From the cell containing the given text, extract its center point as [X, Y] coordinate. 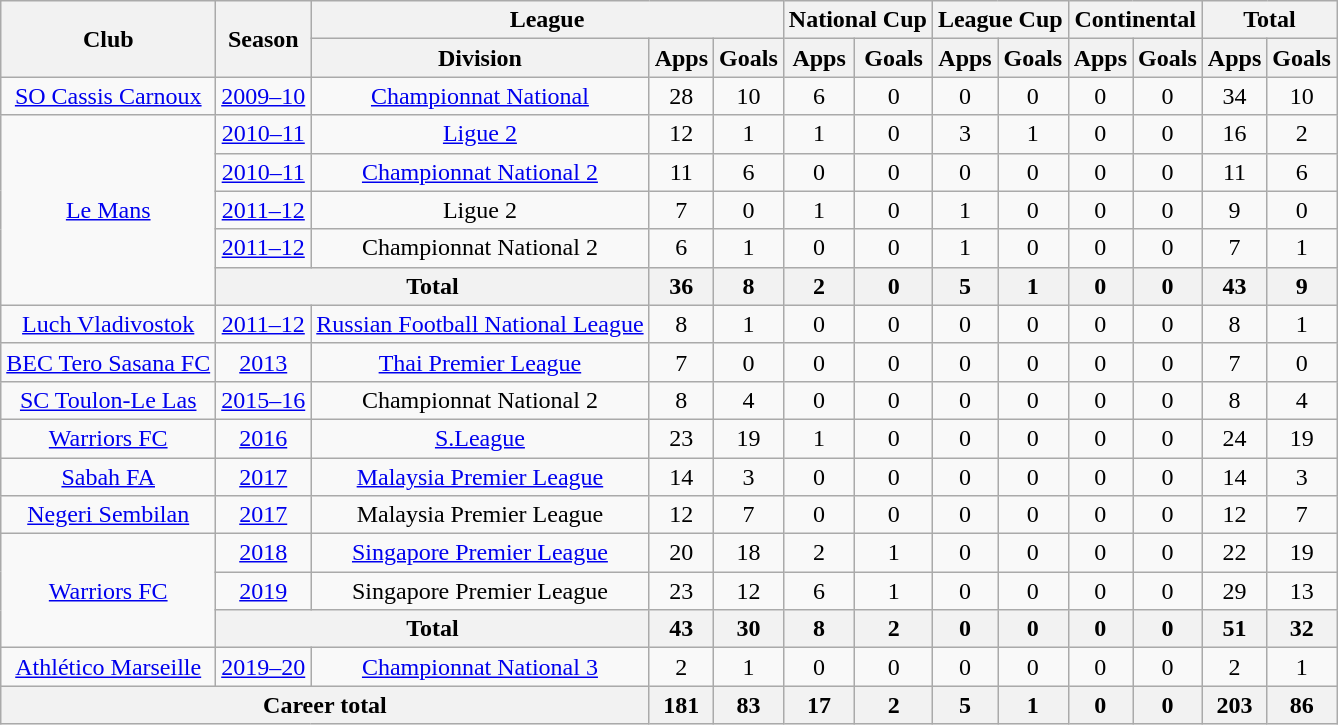
SO Cassis Carnoux [108, 96]
Athlético Marseille [108, 667]
Championnat National [480, 96]
17 [819, 705]
League [548, 20]
86 [1302, 705]
2015–16 [264, 400]
36 [681, 286]
Russian Football National League [480, 324]
83 [749, 705]
2009–10 [264, 96]
Division [480, 58]
League Cup [1000, 20]
51 [1234, 629]
32 [1302, 629]
Club [108, 39]
2018 [264, 553]
22 [1234, 553]
24 [1234, 438]
34 [1234, 96]
Thai Premier League [480, 362]
Luch Vladivostok [108, 324]
2019 [264, 591]
2013 [264, 362]
BEC Tero Sasana FC [108, 362]
18 [749, 553]
Negeri Sembilan [108, 515]
2019–20 [264, 667]
16 [1234, 134]
203 [1234, 705]
30 [749, 629]
181 [681, 705]
20 [681, 553]
Career total [325, 705]
2016 [264, 438]
Championnat National 3 [480, 667]
Le Mans [108, 210]
28 [681, 96]
SC Toulon-Le Las [108, 400]
Continental [1135, 20]
Sabah FA [108, 477]
S.League [480, 438]
13 [1302, 591]
National Cup [858, 20]
29 [1234, 591]
Season [264, 39]
